Capture the cell that displays the provided text and extract its [X, Y] central coordinate. 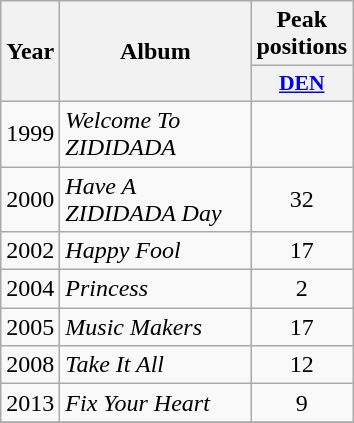
12 [302, 365]
Welcome To ZIDIDADA [156, 134]
Fix Your Heart [156, 403]
2013 [30, 403]
2 [302, 289]
Happy Fool [156, 251]
32 [302, 198]
2004 [30, 289]
Year [30, 52]
Have A ZIDIDADA Day [156, 198]
Peak positions [302, 34]
2000 [30, 198]
9 [302, 403]
1999 [30, 134]
Princess [156, 289]
DEN [302, 84]
Music Makers [156, 327]
Album [156, 52]
2008 [30, 365]
2005 [30, 327]
Take It All [156, 365]
2002 [30, 251]
